Pinpoint the cell where the given text exists, returning its [x, y] midpoint coordinate. 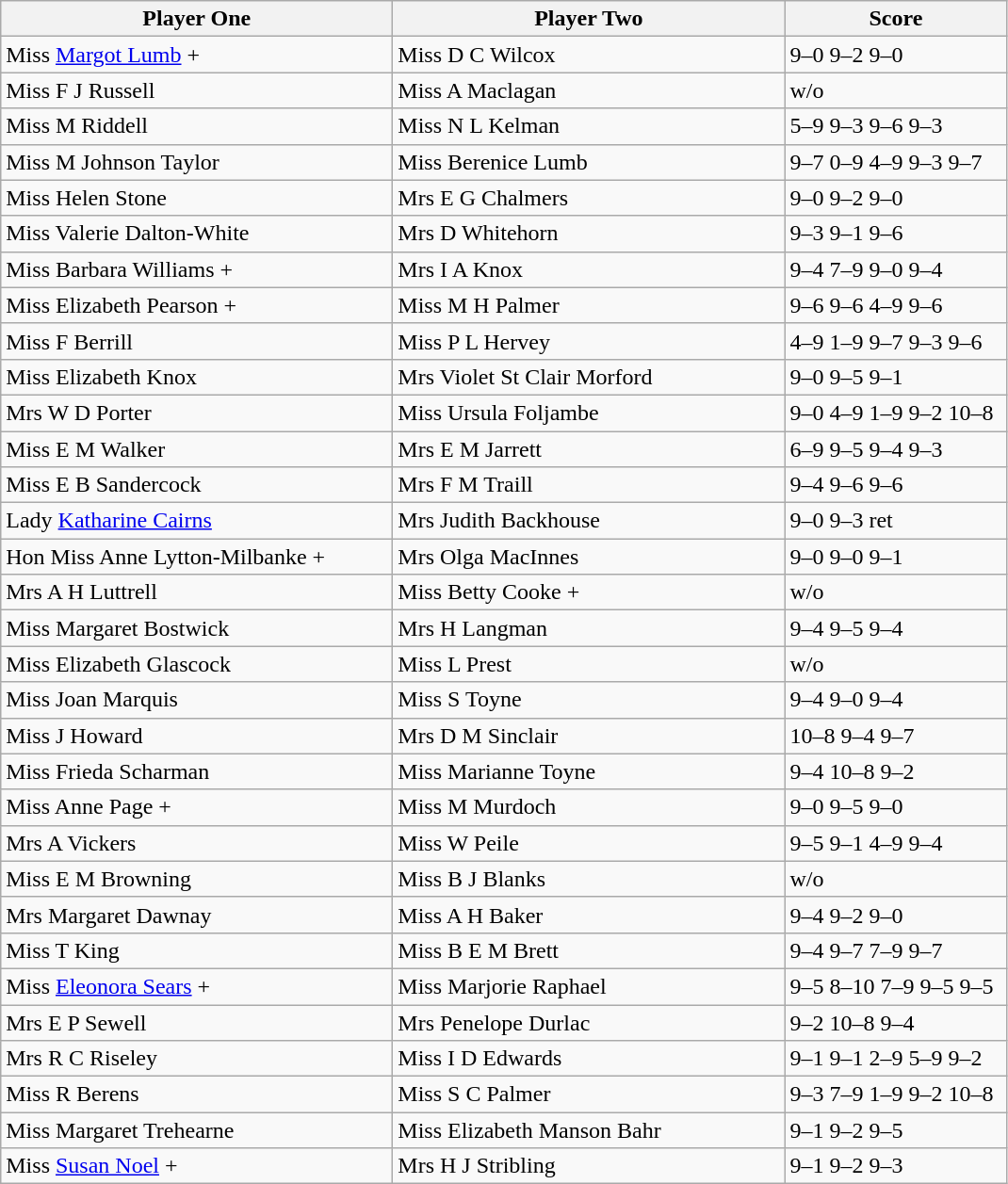
Miss Barbara Williams + [197, 269]
Miss F Berrill [197, 341]
Miss Berenice Lumb [589, 162]
Miss S Toyne [589, 700]
Mrs A H Luttrell [197, 592]
Mrs Violet St Clair Morford [589, 377]
Miss B J Blanks [589, 879]
Mrs R C Riseley [197, 1059]
9–2 10–8 9–4 [896, 1022]
9–5 9–1 4–9 9–4 [896, 843]
Mrs W D Porter [197, 413]
Miss M Murdoch [589, 807]
Mrs E P Sewell [197, 1022]
9–4 9–7 7–9 9–7 [896, 950]
9–3 9–1 9–6 [896, 234]
Miss Elizabeth Pearson + [197, 305]
Mrs H Langman [589, 628]
Miss Elizabeth Knox [197, 377]
Miss Margot Lumb + [197, 55]
Player Two [589, 19]
9–7 0–9 4–9 9–3 9–7 [896, 162]
Mrs A Vickers [197, 843]
Miss B E M Brett [589, 950]
9–1 9–2 9–5 [896, 1130]
Miss Joan Marquis [197, 700]
Miss Elizabeth Manson Bahr [589, 1130]
Miss Anne Page + [197, 807]
9–4 9–2 9–0 [896, 915]
Miss Frieda Scharman [197, 771]
Mrs D M Sinclair [589, 736]
Mrs E G Chalmers [589, 198]
9–4 10–8 9–2 [896, 771]
Mrs H J Stribling [589, 1166]
9–0 4–9 1–9 9–2 10–8 [896, 413]
Miss R Berens [197, 1095]
Miss Susan Noel + [197, 1166]
9–0 9–0 9–1 [896, 557]
9–0 9–3 ret [896, 521]
Miss M H Palmer [589, 305]
5–9 9–3 9–6 9–3 [896, 126]
9–3 7–9 1–9 9–2 10–8 [896, 1095]
Mrs Penelope Durlac [589, 1022]
9–1 9–2 9–3 [896, 1166]
9–4 7–9 9–0 9–4 [896, 269]
Mrs Margaret Dawnay [197, 915]
Score [896, 19]
9–0 9–5 9–1 [896, 377]
Miss E B Sandercock [197, 485]
4–9 1–9 9–7 9–3 9–6 [896, 341]
9–0 9–5 9–0 [896, 807]
9–5 8–10 7–9 9–5 9–5 [896, 986]
Miss A Maclagan [589, 90]
Miss Ursula Foljambe [589, 413]
Miss T King [197, 950]
Miss I D Edwards [589, 1059]
Miss Elizabeth Glascock [197, 664]
Miss Marianne Toyne [589, 771]
Miss E M Walker [197, 449]
Miss L Prest [589, 664]
Mrs Judith Backhouse [589, 521]
Miss J Howard [197, 736]
9–4 9–6 9–6 [896, 485]
Mrs I A Knox [589, 269]
Lady Katharine Cairns [197, 521]
Miss P L Hervey [589, 341]
9–1 9–1 2–9 5–9 9–2 [896, 1059]
Mrs D Whitehorn [589, 234]
Miss S C Palmer [589, 1095]
Miss Valerie Dalton-White [197, 234]
Mrs E M Jarrett [589, 449]
Mrs Olga MacInnes [589, 557]
Miss E M Browning [197, 879]
Miss Margaret Trehearne [197, 1130]
9–6 9–6 4–9 9–6 [896, 305]
Hon Miss Anne Lytton-Milbanke + [197, 557]
6–9 9–5 9–4 9–3 [896, 449]
Miss Marjorie Raphael [589, 986]
Miss D C Wilcox [589, 55]
9–4 9–0 9–4 [896, 700]
Miss Betty Cooke + [589, 592]
Miss Margaret Bostwick [197, 628]
Miss Eleonora Sears + [197, 986]
Player One [197, 19]
10–8 9–4 9–7 [896, 736]
Miss F J Russell [197, 90]
Miss M Riddell [197, 126]
9–4 9–5 9–4 [896, 628]
Miss A H Baker [589, 915]
Miss W Peile [589, 843]
Miss M Johnson Taylor [197, 162]
Miss N L Kelman [589, 126]
Miss Helen Stone [197, 198]
Mrs F M Traill [589, 485]
